Locate the cell with the specified text and output its [X, Y] center coordinate. 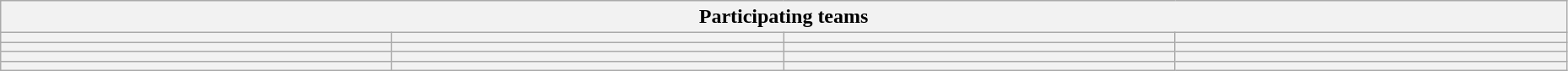
Participating teams [784, 17]
